Pinpoint the cell where the given text exists, returning its (X, Y) midpoint coordinate. 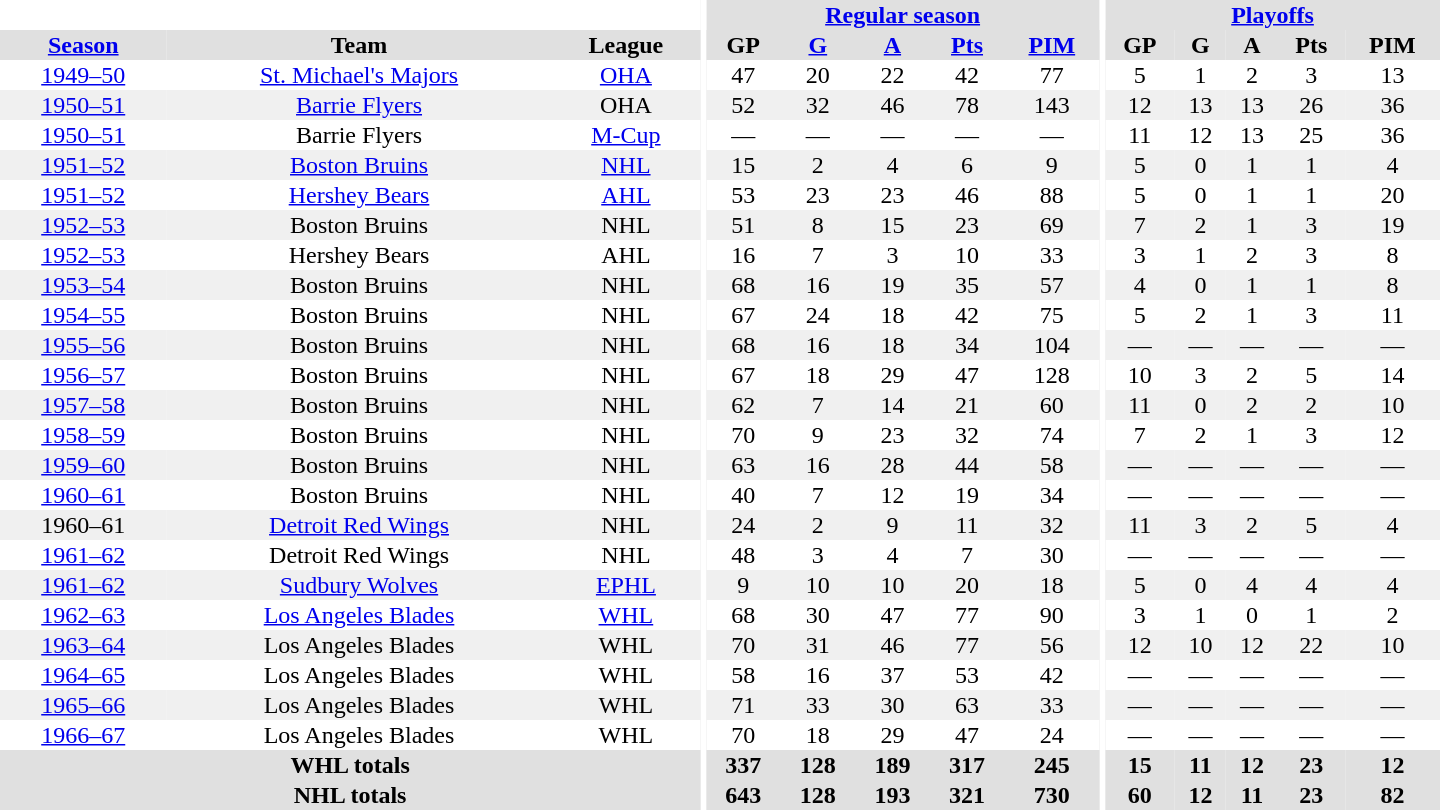
40 (744, 495)
31 (818, 645)
League (626, 45)
75 (1052, 315)
25 (1312, 135)
88 (1052, 195)
57 (1052, 285)
26 (1312, 105)
1955–56 (83, 345)
Playoffs (1272, 15)
90 (1052, 615)
St. Michael's Majors (358, 75)
Season (83, 45)
28 (892, 465)
WHL totals (350, 765)
1949–50 (83, 75)
37 (892, 675)
1957–58 (83, 405)
1954–55 (83, 315)
EPHL (626, 585)
48 (744, 555)
337 (744, 765)
317 (968, 765)
62 (744, 405)
52 (744, 105)
6 (968, 165)
69 (1052, 225)
1962–63 (83, 615)
NHL totals (350, 795)
44 (968, 465)
730 (1052, 795)
Team (358, 45)
35 (968, 285)
Sudbury Wolves (358, 585)
Regular season (902, 15)
1963–64 (83, 645)
56 (1052, 645)
74 (1052, 435)
193 (892, 795)
51 (744, 225)
1953–54 (83, 285)
71 (744, 705)
1958–59 (83, 435)
21 (968, 405)
1959–60 (83, 465)
1965–66 (83, 705)
82 (1392, 795)
245 (1052, 765)
78 (968, 105)
1964–65 (83, 675)
1966–67 (83, 735)
1956–57 (83, 375)
189 (892, 765)
643 (744, 795)
321 (968, 795)
143 (1052, 105)
M-Cup (626, 135)
104 (1052, 345)
